Search for the cell housing the specified text and yield its [x, y] center coordinate. 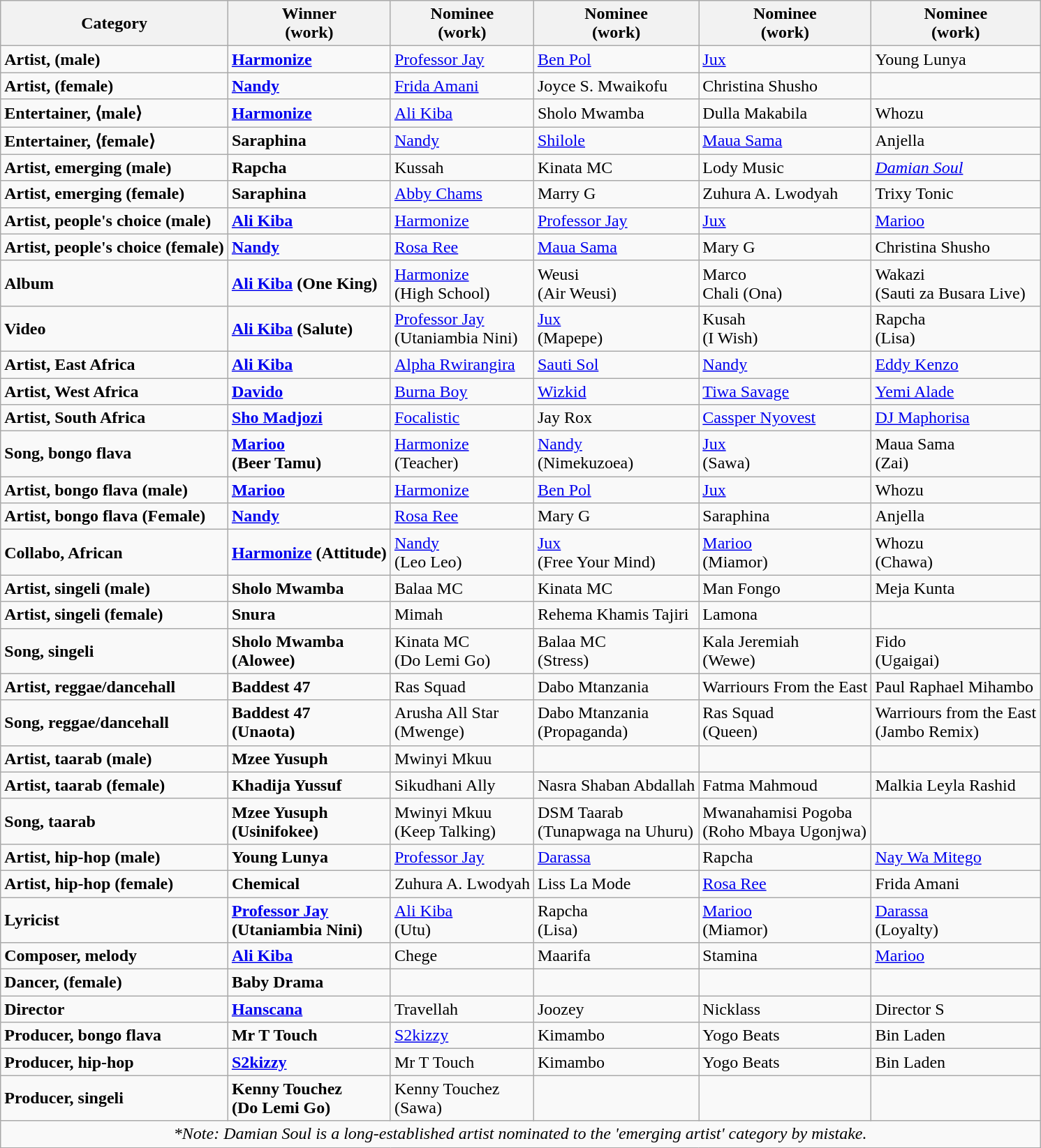
Ali Kiba (One King) [309, 283]
Balaa MC (Stress) [616, 650]
Entertainer, ⟨female⟩ [115, 141]
Artist, (male) [115, 59]
Shilole [616, 141]
Nay Wa Mitego [956, 857]
Harmonize (Attitude) [309, 553]
Harmonize (Teacher) [462, 454]
Artist, emerging (male) [115, 167]
Ali Kiba (Salute) [309, 328]
Jux (Free Your Mind) [616, 553]
Artist, reggae/dancehall [115, 687]
Chemical [309, 884]
Khadija Yussuf [309, 785]
Artist, East Africa [115, 364]
Maarifa [616, 956]
Category [115, 24]
Artist, West Africa [115, 392]
Davido [309, 392]
Lody Music [785, 167]
Producer, bongo flava [115, 1036]
Director [115, 1009]
Hanscana [309, 1009]
Sauti Sol [616, 364]
Jay Rox [616, 418]
Snura [309, 615]
Liss La Mode [616, 884]
Joozey [616, 1009]
Marry G [616, 194]
Artist, taarab (male) [115, 759]
Artist, bongo flava (Female) [115, 516]
Kala Jeremiah (Wewe) [785, 650]
Song, taarab [115, 821]
Mzee Yusuph (Usinifokee) [309, 821]
Artist, taarab (female) [115, 785]
Dulla Makabila [785, 113]
Burna Boy [462, 392]
Album [115, 283]
Yemi Alade [956, 392]
Nandy (Leo Leo) [462, 553]
Marioo (Beer Tamu) [309, 454]
Maua Sama (Zai) [956, 454]
Song, reggae/dancehall [115, 723]
Arusha All Star (Mwenge) [462, 723]
Nicklass [785, 1009]
Ali Kiba (Utu) [462, 920]
Balaa MC [462, 588]
Baddest 47 (Unaota) [309, 723]
Dabo Mtanzania [616, 687]
Wakazi (Sauti za Busara Live) [956, 283]
Chege [462, 956]
Kenny Touchez (Do Lemi Go) [309, 1098]
DJ Maphorisa [956, 418]
Producer, singeli [115, 1098]
Artist, people's choice (male) [115, 221]
Weusi (Air Weusi) [616, 283]
Ras Squad (Queen) [785, 723]
Trixy Tonic [956, 194]
Darassa [616, 857]
Eddy Kenzo [956, 364]
Tiwa Savage [785, 392]
Artist, (female) [115, 86]
Artist, people's choice (female) [115, 247]
Dancer, (female) [115, 983]
Jux (Mapepe) [616, 328]
Artist, emerging (female) [115, 194]
Video [115, 328]
Wizkid [616, 392]
Winner (work) [309, 24]
Artist, singeli (male) [115, 588]
Fatma Mahmoud [785, 785]
Nandy (Nimekuzoea) [616, 454]
Sikudhani Ally [462, 785]
Composer, melody [115, 956]
Entertainer, ⟨male⟩ [115, 113]
Producer, hip-hop [115, 1062]
Jux (Sawa) [785, 454]
Travellah [462, 1009]
Nasra Shaban Abdallah [616, 785]
Kenny Touchez (Sawa) [462, 1098]
Ras Squad [462, 687]
Whozu (Chawa) [956, 553]
Mwinyi Mkuu (Keep Talking) [462, 821]
Damian Soul [956, 167]
Alpha Rwirangira [462, 364]
Dabo Mtanzania (Propaganda) [616, 723]
Mwinyi Mkuu [462, 759]
Fido (Ugaigai) [956, 650]
Warriours from the East (Jambo Remix) [956, 723]
Harmonize (High School) [462, 283]
Baby Drama [309, 983]
Man Fongo [785, 588]
Collabo, African [115, 553]
Focalistic [462, 418]
Kusah (I Wish) [785, 328]
Malkia Leyla Rashid [956, 785]
DSM Taarab (Tunapwaga na Uhuru) [616, 821]
Artist, hip-hop (female) [115, 884]
Sho Madjozi [309, 418]
Rehema Khamis Tajiri [616, 615]
Director S [956, 1009]
Mimah [462, 615]
Baddest 47 [309, 687]
Darassa (Loyalty) [956, 920]
Artist, singeli (female) [115, 615]
Lamona [785, 615]
Sholo Mwamba (Alowee) [309, 650]
Song, bongo flava [115, 454]
Cassper Nyovest [785, 418]
Stamina [785, 956]
Lyricist [115, 920]
Artist, bongo flava (male) [115, 490]
Mzee Yusuph [309, 759]
Mwanahamisi Pogoba (Roho Mbaya Ugonjwa) [785, 821]
Abby Chams [462, 194]
Kinata MC (Do Lemi Go) [462, 650]
Kussah [462, 167]
Song, singeli [115, 650]
Paul Raphael Mihambo [956, 687]
Artist, hip-hop (male) [115, 857]
*Note: Damian Soul is a long-established artist nominated to the 'emerging artist' category by mistake. [521, 1134]
Joyce S. Mwaikofu [616, 86]
Warriours From the East [785, 687]
Meja Kunta [956, 588]
Artist, South Africa [115, 418]
Marco Chali (Ona) [785, 283]
